For the text-containing cell, return its midpoint in [X, Y] coordinate format. 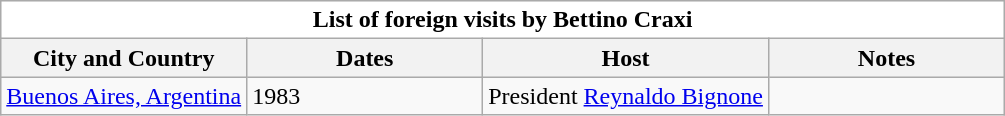
Dates [365, 58]
Host [626, 58]
President Reynaldo Bignone [626, 96]
City and Country [124, 58]
List of foreign visits by Bettino Craxi [503, 20]
Notes [886, 58]
1983 [365, 96]
Buenos Aires, Argentina [124, 96]
